Return (X, Y) of the center of cell containing provided text 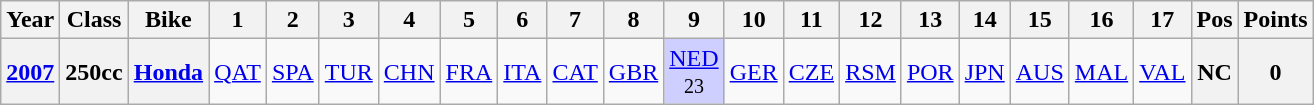
CHN (409, 72)
8 (633, 20)
POR (930, 72)
13 (930, 20)
14 (984, 20)
7 (575, 20)
17 (1162, 20)
JPN (984, 72)
10 (754, 20)
GBR (633, 72)
NED23 (694, 72)
250cc (94, 72)
Pos (1214, 20)
11 (811, 20)
ITA (522, 72)
MAL (1101, 72)
Bike (168, 20)
Class (94, 20)
FRA (469, 72)
5 (469, 20)
VAL (1162, 72)
CZE (811, 72)
TUR (348, 72)
CAT (575, 72)
3 (348, 20)
4 (409, 20)
9 (694, 20)
NC (1214, 72)
AUS (1040, 72)
Year (30, 20)
16 (1101, 20)
SPA (292, 72)
6 (522, 20)
2 (292, 20)
2007 (30, 72)
Honda (168, 72)
15 (1040, 20)
GER (754, 72)
12 (871, 20)
Points (1276, 20)
1 (238, 20)
RSM (871, 72)
0 (1276, 72)
QAT (238, 72)
